Search for the cell housing the specified text and yield its [X, Y] center coordinate. 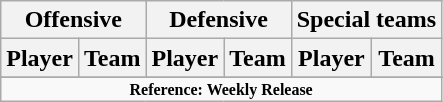
Defensive [218, 20]
Offensive [74, 20]
Special teams [366, 20]
Reference: Weekly Release [222, 89]
